For the text-containing cell, return its midpoint in (X, Y) coordinate format. 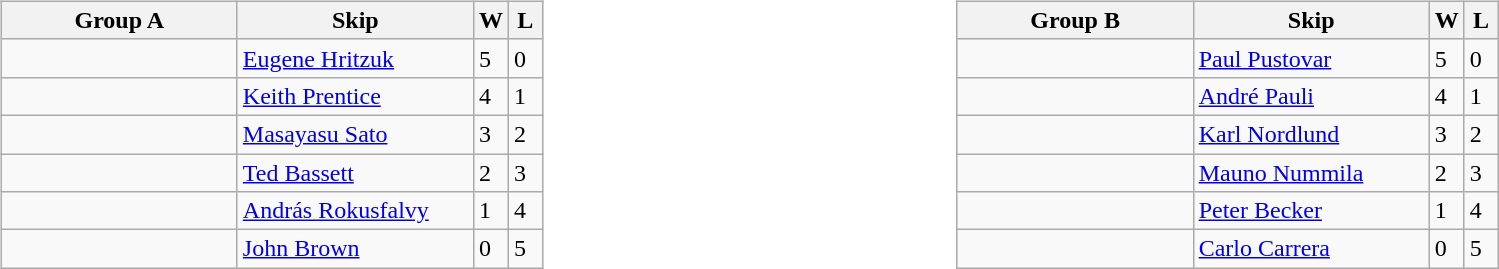
Eugene Hritzuk (355, 58)
Mauno Nummila (1311, 173)
András Rokusfalvy (355, 211)
Group A (119, 20)
Carlo Carrera (1311, 249)
Paul Pustovar (1311, 58)
John Brown (355, 249)
Group B (1075, 20)
André Pauli (1311, 96)
Masayasu Sato (355, 134)
Peter Becker (1311, 211)
Keith Prentice (355, 96)
Karl Nordlund (1311, 134)
Ted Bassett (355, 173)
